Identify which cell holds the provided text, then report its (X, Y) central coordinate. 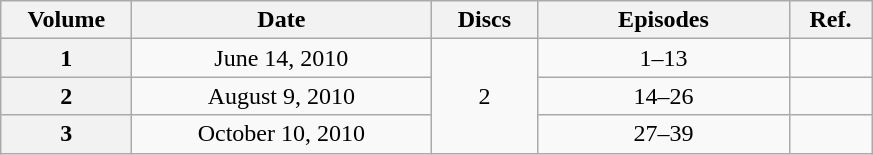
27–39 (664, 134)
Episodes (664, 20)
October 10, 2010 (282, 134)
1–13 (664, 58)
1 (66, 58)
Discs (484, 20)
Volume (66, 20)
August 9, 2010 (282, 96)
Ref. (830, 20)
June 14, 2010 (282, 58)
Date (282, 20)
14–26 (664, 96)
3 (66, 134)
